Scan for the cell matching the given text and deliver its (X, Y) coordinate at center. 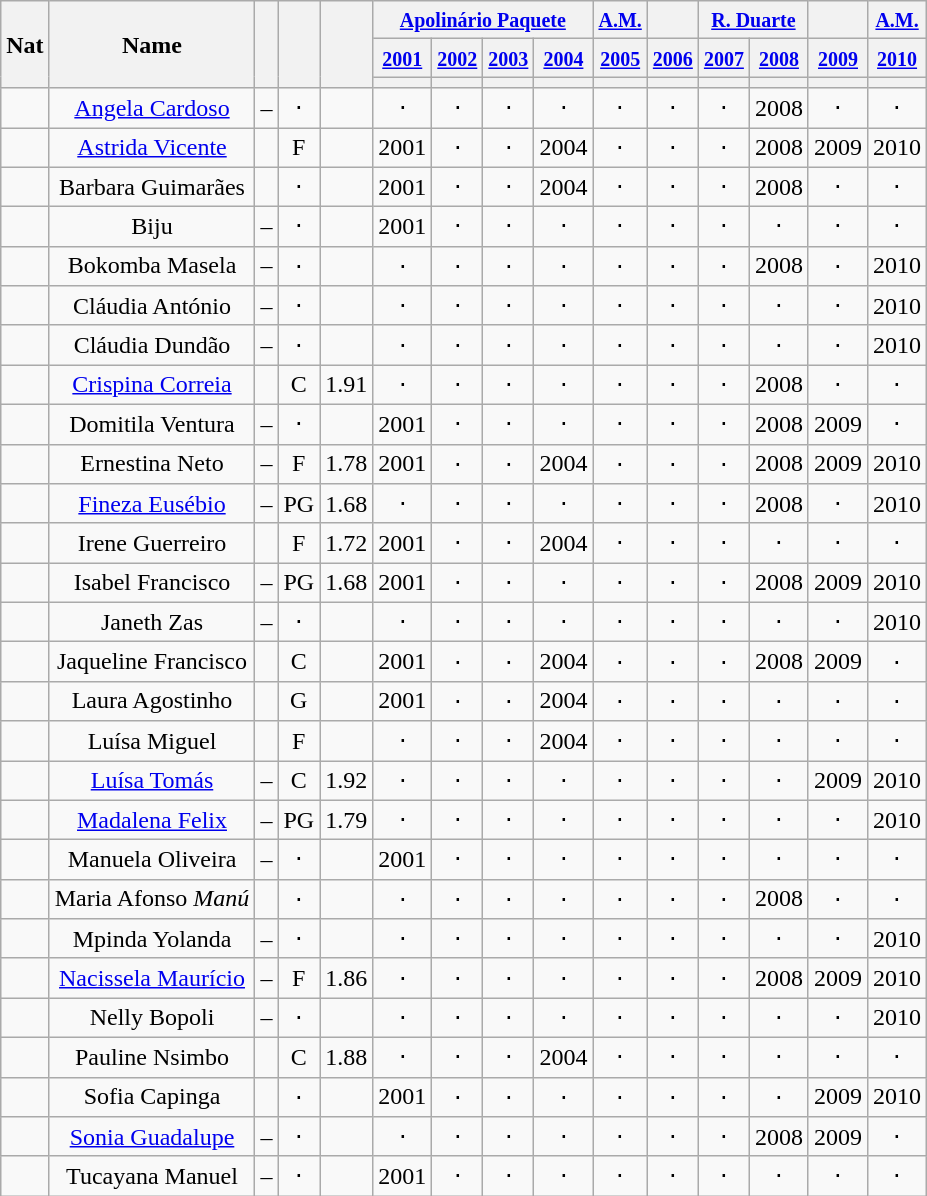
Bokomba Masela (152, 266)
Pauline Nsimbo (152, 1057)
1.92 (346, 780)
G (299, 701)
Apolinário Paquete (483, 20)
R. Duarte (753, 20)
Biju (152, 227)
Tucayana Manuel (152, 1176)
1.86 (346, 978)
Janeth Zas (152, 622)
Luísa Tomás (152, 780)
1.88 (346, 1057)
2007 (724, 58)
Name (152, 44)
Maria Afonso Manú (152, 899)
Fineza Eusébio (152, 504)
1.78 (346, 464)
2003 (508, 58)
Laura Agostinho (152, 701)
Nelly Bopoli (152, 1018)
Nat (25, 44)
Luísa Miguel (152, 741)
Manuela Oliveira (152, 860)
2002 (458, 58)
Jaqueline Francisco (152, 662)
Angela Cardoso (152, 108)
Crispina Correia (152, 385)
Cláudia Dundão (152, 345)
Astrida Vicente (152, 148)
2006 (672, 58)
Barbara Guimarães (152, 187)
Ernestina Neto (152, 464)
Irene Guerreiro (152, 543)
Nacissela Maurício (152, 978)
2005 (620, 58)
Madalena Felix (152, 820)
Domitila Ventura (152, 424)
Isabel Francisco (152, 583)
1.72 (346, 543)
1.79 (346, 820)
Mpinda Yolanda (152, 939)
1.91 (346, 385)
Sofia Capinga (152, 1097)
Sonia Guadalupe (152, 1137)
Cláudia António (152, 306)
